Capture the cell that displays the provided text and extract its (X, Y) central coordinate. 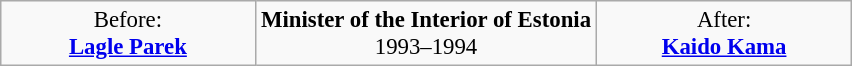
Minister of the Interior of Estonia1993–1994 (426, 34)
After:Kaido Kama (724, 34)
Before:Lagle Parek (128, 34)
